Detect which cell encompasses the target text, then output its (x, y) center coordinate. 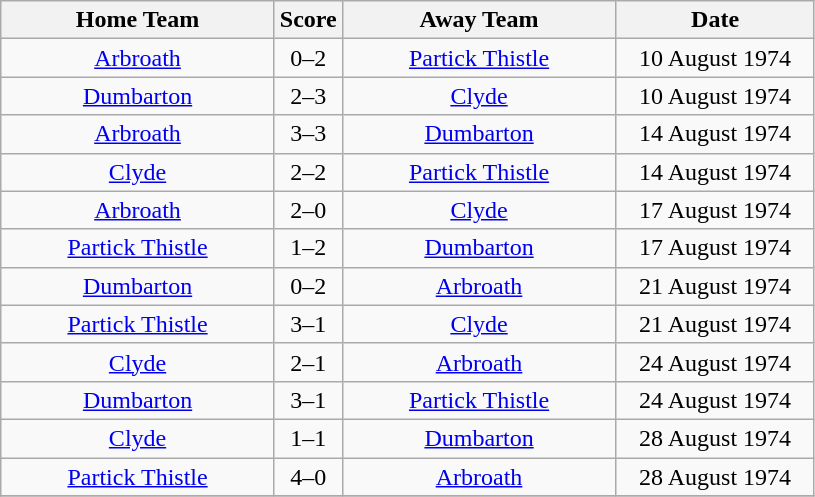
Date (716, 20)
2–2 (308, 172)
2–1 (308, 362)
4–0 (308, 477)
2–0 (308, 210)
1–1 (308, 438)
1–2 (308, 248)
Home Team (138, 20)
Away Team (479, 20)
3–3 (308, 134)
2–3 (308, 96)
Score (308, 20)
